Identify which cell holds the provided text, then report its (x, y) central coordinate. 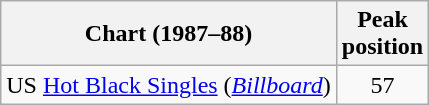
Chart (1987–88) (169, 34)
57 (382, 85)
Peakposition (382, 34)
US Hot Black Singles (Billboard) (169, 85)
